Find where the given text appears and provide that cell's center as (x, y) coordinate. 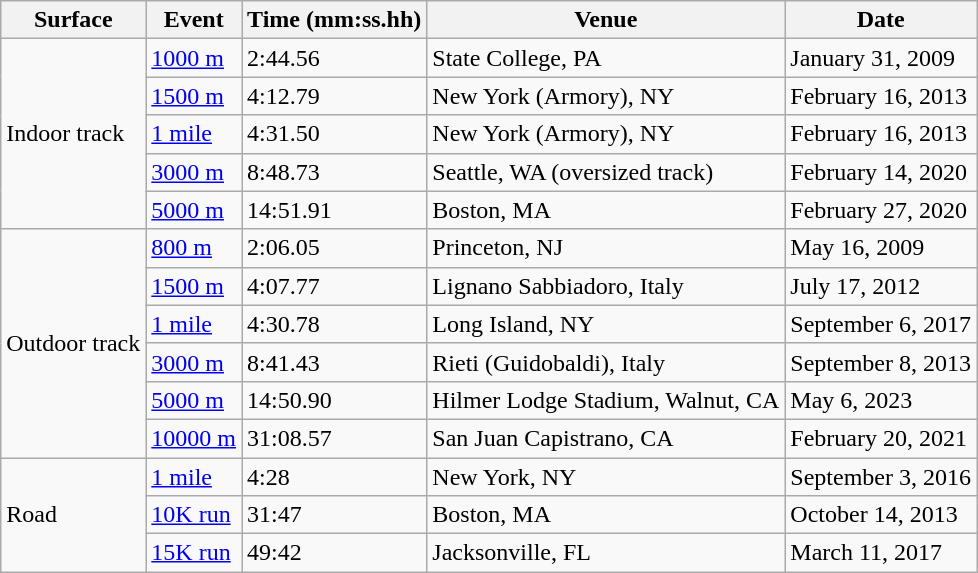
January 31, 2009 (881, 58)
Princeton, NJ (606, 248)
14:51.91 (334, 210)
September 8, 2013 (881, 362)
15K run (194, 553)
San Juan Capistrano, CA (606, 438)
31:08.57 (334, 438)
May 16, 2009 (881, 248)
Time (mm:ss.hh) (334, 20)
Venue (606, 20)
Outdoor track (74, 343)
Long Island, NY (606, 324)
4:31.50 (334, 134)
Lignano Sabbiadoro, Italy (606, 286)
Surface (74, 20)
10000 m (194, 438)
2:44.56 (334, 58)
49:42 (334, 553)
4:12.79 (334, 96)
2:06.05 (334, 248)
New York, NY (606, 477)
1000 m (194, 58)
September 3, 2016 (881, 477)
Indoor track (74, 134)
Rieti (Guidobaldi), Italy (606, 362)
State College, PA (606, 58)
February 27, 2020 (881, 210)
Road (74, 515)
February 14, 2020 (881, 172)
8:48.73 (334, 172)
July 17, 2012 (881, 286)
Jacksonville, FL (606, 553)
Hilmer Lodge Stadium, Walnut, CA (606, 400)
800 m (194, 248)
Date (881, 20)
September 6, 2017 (881, 324)
4:28 (334, 477)
March 11, 2017 (881, 553)
May 6, 2023 (881, 400)
4:07.77 (334, 286)
February 20, 2021 (881, 438)
October 14, 2013 (881, 515)
10K run (194, 515)
4:30.78 (334, 324)
14:50.90 (334, 400)
31:47 (334, 515)
8:41.43 (334, 362)
Seattle, WA (oversized track) (606, 172)
Event (194, 20)
